Return (x, y) of the center of cell containing provided text 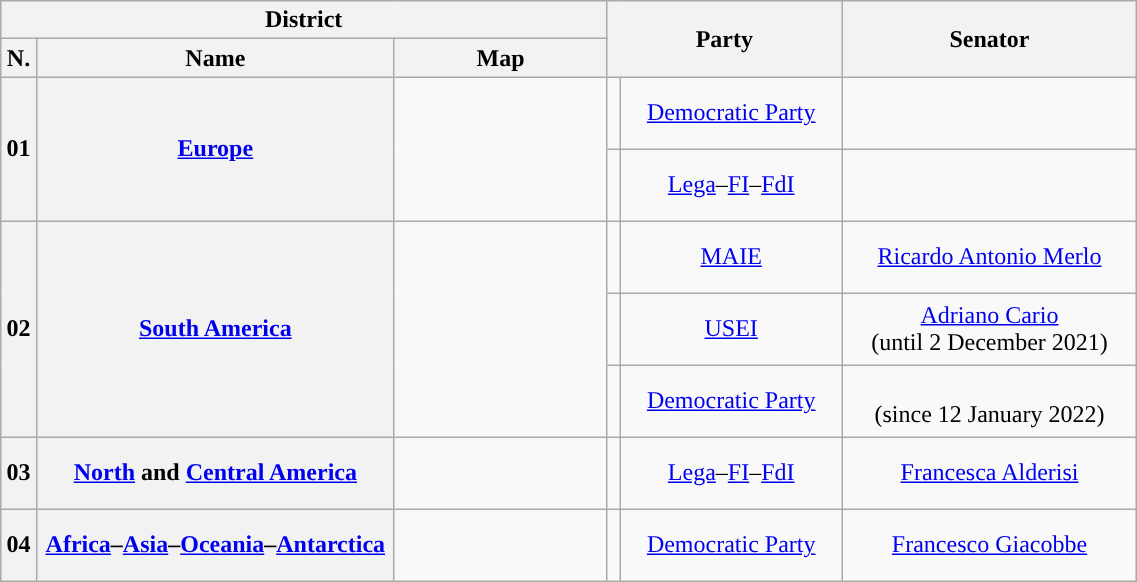
Senator (990, 39)
South America (215, 329)
01 (18, 149)
Ricardo Antonio Merlo (990, 257)
Adriano Cario(until 2 December 2021) (990, 329)
Francesca Alderisi (990, 473)
USEI (731, 329)
Map (500, 58)
N. (18, 58)
Europe (215, 149)
02 (18, 329)
03 (18, 473)
Francesco Giacobbe (990, 545)
District (304, 20)
(since 12 January 2022) (990, 401)
North and Central America (215, 473)
Party (725, 39)
MAIE (731, 257)
Name (215, 58)
Africa–Asia–Oceania–Antarctica (215, 545)
04 (18, 545)
